Scan for the cell matching the given text and deliver its (X, Y) coordinate at center. 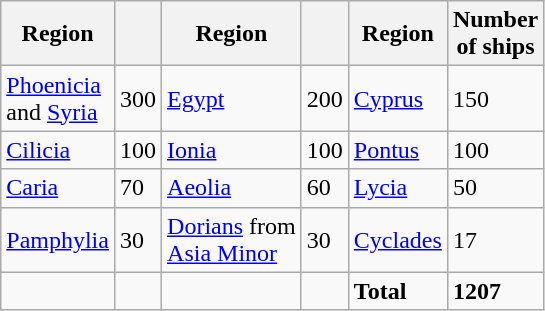
Cilicia (58, 150)
Number of ships (495, 34)
Ionia (232, 150)
Cyprus (398, 98)
Dorians from Asia Minor (232, 240)
Cyclades (398, 240)
1207 (495, 291)
Lycia (398, 188)
300 (138, 98)
Aeolia (232, 188)
Egypt (232, 98)
50 (495, 188)
Total (398, 291)
17 (495, 240)
Phoenicia and Syria (58, 98)
70 (138, 188)
200 (324, 98)
150 (495, 98)
Pamphylia (58, 240)
Caria (58, 188)
60 (324, 188)
Pontus (398, 150)
